For the text-containing cell, return its midpoint in (x, y) coordinate format. 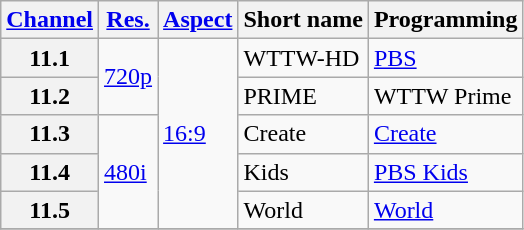
Programming (446, 20)
16:9 (198, 134)
WTTW Prime (446, 96)
Short name (303, 20)
720p (128, 77)
Channel (50, 20)
11.1 (50, 58)
Aspect (198, 20)
PRIME (303, 96)
WTTW-HD (303, 58)
11.5 (50, 210)
Res. (128, 20)
11.4 (50, 172)
11.3 (50, 134)
Kids (303, 172)
PBS (446, 58)
480i (128, 172)
PBS Kids (446, 172)
11.2 (50, 96)
